For the text-containing cell, return its midpoint in (x, y) coordinate format. 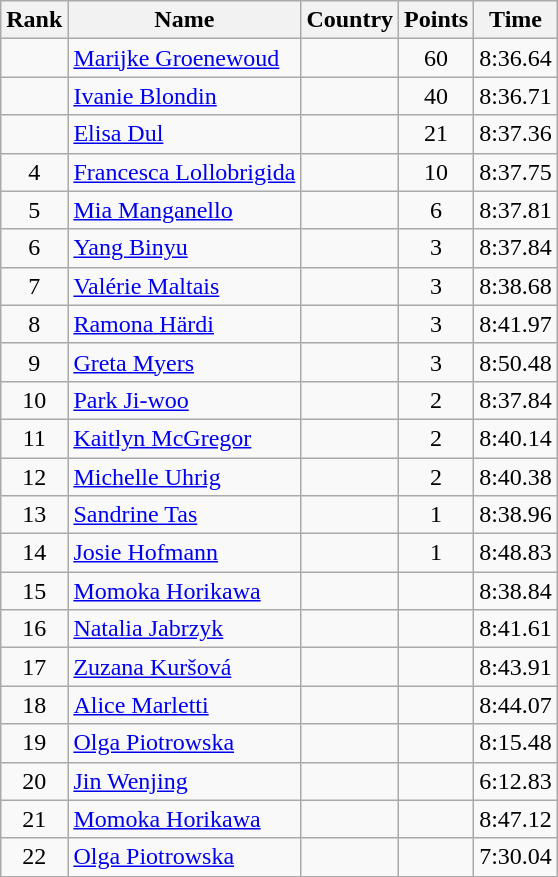
20 (34, 781)
Ramona Härdi (184, 324)
Rank (34, 20)
Yang Binyu (184, 248)
15 (34, 591)
8:40.38 (516, 477)
Jin Wenjing (184, 781)
8:37.81 (516, 210)
13 (34, 515)
Valérie Maltais (184, 286)
8:43.91 (516, 667)
8:15.48 (516, 743)
8:48.83 (516, 553)
60 (436, 58)
Country (350, 20)
Natalia Jabrzyk (184, 629)
9 (34, 362)
7 (34, 286)
Greta Myers (184, 362)
Name (184, 20)
8:41.61 (516, 629)
8:40.14 (516, 438)
Elisa Dul (184, 134)
Kaitlyn McGregor (184, 438)
8:38.84 (516, 591)
8:44.07 (516, 705)
8:41.97 (516, 324)
8:37.75 (516, 172)
11 (34, 438)
Park Ji-woo (184, 400)
Josie Hofmann (184, 553)
8:38.68 (516, 286)
40 (436, 96)
Francesca Lollobrigida (184, 172)
Michelle Uhrig (184, 477)
17 (34, 667)
Sandrine Tas (184, 515)
Marijke Groenewoud (184, 58)
22 (34, 857)
8:38.96 (516, 515)
5 (34, 210)
16 (34, 629)
8:47.12 (516, 819)
8:37.36 (516, 134)
14 (34, 553)
7:30.04 (516, 857)
12 (34, 477)
8:36.71 (516, 96)
18 (34, 705)
Time (516, 20)
19 (34, 743)
8 (34, 324)
8:36.64 (516, 58)
Zuzana Kuršová (184, 667)
4 (34, 172)
Mia Manganello (184, 210)
8:50.48 (516, 362)
Points (436, 20)
6:12.83 (516, 781)
Alice Marletti (184, 705)
Ivanie Blondin (184, 96)
